Output the [X, Y] coordinate of the center of the cell containing the given text.  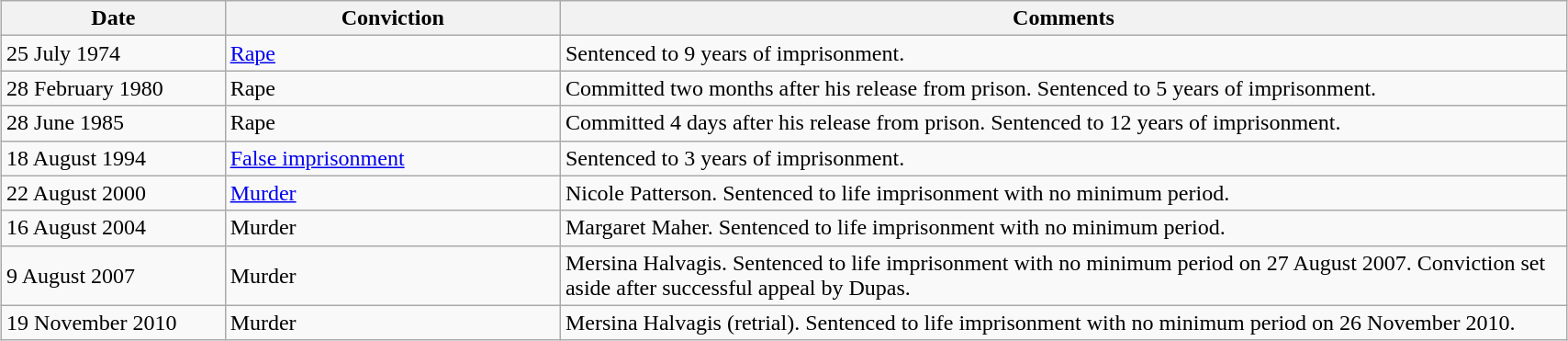
Comments [1063, 18]
18 August 1994 [114, 158]
16 August 2004 [114, 228]
Committed 4 days after his release from prison. Sentenced to 12 years of imprisonment. [1063, 123]
9 August 2007 [114, 276]
Sentenced to 3 years of imprisonment. [1063, 158]
25 July 1974 [114, 53]
19 November 2010 [114, 323]
Margaret Maher. Sentenced to life imprisonment with no minimum period. [1063, 228]
22 August 2000 [114, 193]
Date [114, 18]
28 June 1985 [114, 123]
Nicole Patterson. Sentenced to life imprisonment with no minimum period. [1063, 193]
Sentenced to 9 years of imprisonment. [1063, 53]
False imprisonment [393, 158]
Conviction [393, 18]
Mersina Halvagis. Sentenced to life imprisonment with no minimum period on 27 August 2007. Conviction set aside after successful appeal by Dupas. [1063, 276]
Mersina Halvagis (retrial). Sentenced to life imprisonment with no minimum period on 26 November 2010. [1063, 323]
Committed two months after his release from prison. Sentenced to 5 years of imprisonment. [1063, 88]
28 February 1980 [114, 88]
